Extract the (x, y) coordinate from the center of the cell holding the provided text.  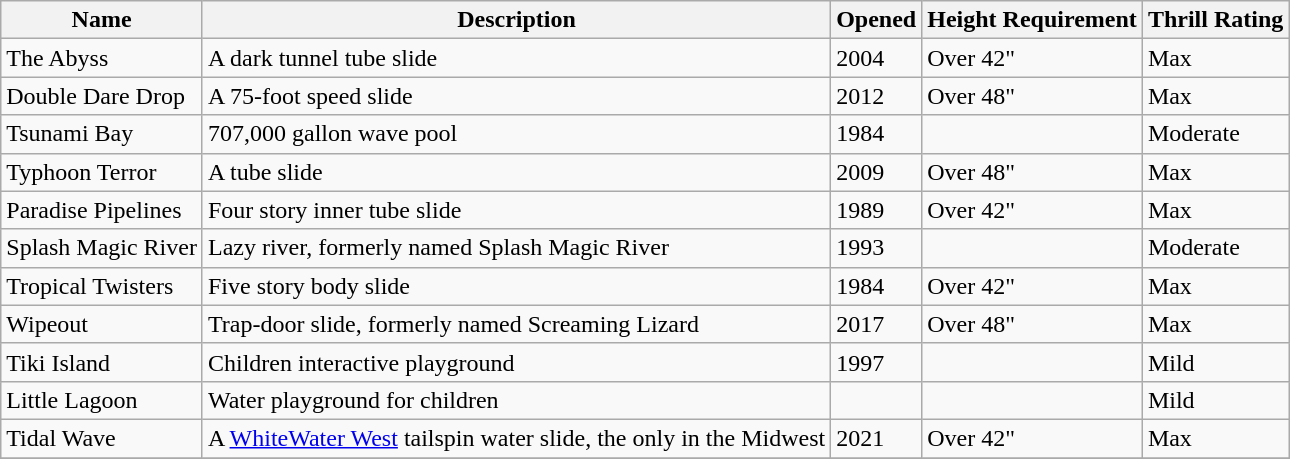
2004 (876, 58)
Name (102, 20)
2021 (876, 438)
Four story inner tube slide (516, 210)
1993 (876, 248)
Lazy river, formerly named Splash Magic River (516, 248)
Double Dare Drop (102, 96)
2009 (876, 172)
707,000 gallon wave pool (516, 134)
1997 (876, 362)
Paradise Pipelines (102, 210)
Trap-door slide, formerly named Screaming Lizard (516, 324)
2012 (876, 96)
Children interactive playground (516, 362)
1989 (876, 210)
Water playground for children (516, 400)
Thrill Rating (1215, 20)
Typhoon Terror (102, 172)
Description (516, 20)
Tropical Twisters (102, 286)
2017 (876, 324)
Tsunami Bay (102, 134)
Five story body slide (516, 286)
The Abyss (102, 58)
Splash Magic River (102, 248)
A WhiteWater West tailspin water slide, the only in the Midwest (516, 438)
A 75-foot speed slide (516, 96)
Tidal Wave (102, 438)
A tube slide (516, 172)
Little Lagoon (102, 400)
Wipeout (102, 324)
Height Requirement (1032, 20)
Tiki Island (102, 362)
Opened (876, 20)
A dark tunnel tube slide (516, 58)
